Determine the [x, y] coordinate at the center of the cell enclosing the given text.  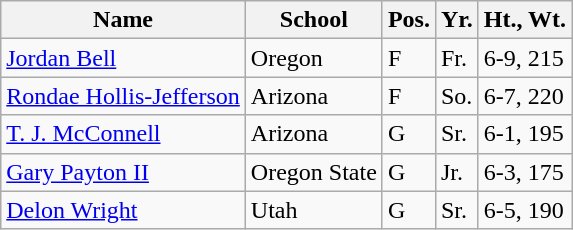
6-7, 220 [524, 96]
Utah [314, 210]
Yr. [456, 20]
6-1, 195 [524, 134]
Fr. [456, 58]
Name [124, 20]
Delon Wright [124, 210]
Jr. [456, 172]
School [314, 20]
Gary Payton II [124, 172]
Pos. [408, 20]
T. J. McConnell [124, 134]
6-9, 215 [524, 58]
6-5, 190 [524, 210]
Rondae Hollis-Jefferson [124, 96]
Oregon State [314, 172]
Oregon [314, 58]
6-3, 175 [524, 172]
Ht., Wt. [524, 20]
Jordan Bell [124, 58]
So. [456, 96]
